Determine the [x, y] coordinate at the center of the cell enclosing the given text.  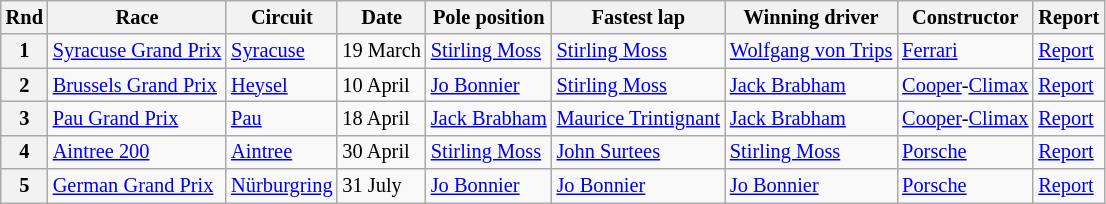
Syracuse Grand Prix [137, 51]
18 April [381, 118]
Ferrari [965, 51]
John Surtees [638, 152]
4 [24, 152]
Pole position [489, 17]
Race [137, 17]
Aintree 200 [137, 152]
Brussels Grand Prix [137, 85]
Constructor [965, 17]
2 [24, 85]
5 [24, 186]
Date [381, 17]
Winning driver [811, 17]
10 April [381, 85]
19 March [381, 51]
Aintree [282, 152]
German Grand Prix [137, 186]
Circuit [282, 17]
Fastest lap [638, 17]
Heysel [282, 85]
30 April [381, 152]
Pau Grand Prix [137, 118]
31 July [381, 186]
1 [24, 51]
Maurice Trintignant [638, 118]
3 [24, 118]
Wolfgang von Trips [811, 51]
Rnd [24, 17]
Nürburgring [282, 186]
Pau [282, 118]
Syracuse [282, 51]
